Provide the (X, Y) coordinate of the cell's center where the given text is located.  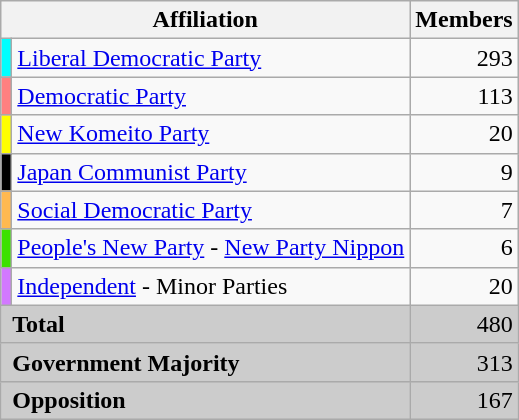
113 (464, 96)
Members (464, 20)
6 (464, 248)
7 (464, 210)
Total (206, 324)
Independent - Minor Parties (211, 286)
Affiliation (206, 20)
9 (464, 172)
Opposition (206, 400)
Japan Communist Party (211, 172)
Democratic Party (211, 96)
167 (464, 400)
480 (464, 324)
293 (464, 58)
Liberal Democratic Party (211, 58)
New Komeito Party (211, 134)
313 (464, 362)
People's New Party - New Party Nippon (211, 248)
Social Democratic Party (211, 210)
Government Majority (206, 362)
